Return (x, y) of the center of cell containing provided text 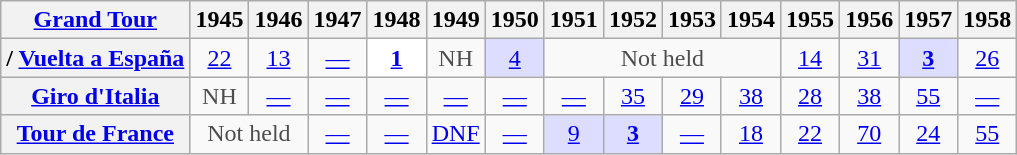
24 (928, 134)
1 (396, 58)
18 (750, 134)
1948 (396, 20)
1956 (870, 20)
1945 (220, 20)
1946 (278, 20)
1947 (338, 20)
1954 (750, 20)
35 (632, 96)
26 (988, 58)
1952 (632, 20)
1949 (456, 20)
Giro d'Italia (96, 96)
1950 (514, 20)
13 (278, 58)
1958 (988, 20)
1953 (692, 20)
4 (514, 58)
14 (810, 58)
1955 (810, 20)
28 (810, 96)
1951 (574, 20)
DNF (456, 134)
/ Vuelta a España (96, 58)
Tour de France (96, 134)
70 (870, 134)
Grand Tour (96, 20)
1957 (928, 20)
31 (870, 58)
9 (574, 134)
29 (692, 96)
